From the cell containing the given text, extract its center point as (X, Y) coordinate. 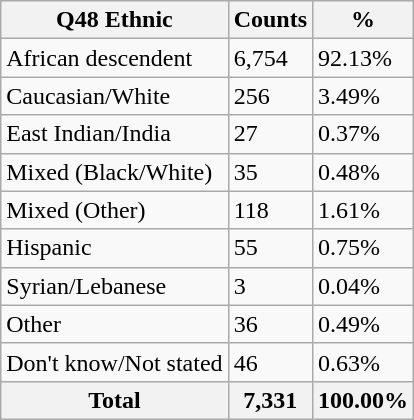
100.00% (364, 400)
African descendent (114, 58)
East Indian/India (114, 134)
Hispanic (114, 248)
0.37% (364, 134)
3 (270, 286)
0.49% (364, 324)
35 (270, 172)
0.04% (364, 286)
0.75% (364, 248)
1.61% (364, 210)
118 (270, 210)
256 (270, 96)
7,331 (270, 400)
3.49% (364, 96)
Counts (270, 20)
46 (270, 362)
Other (114, 324)
Q48 Ethnic (114, 20)
0.48% (364, 172)
55 (270, 248)
% (364, 20)
Mixed (Other) (114, 210)
92.13% (364, 58)
6,754 (270, 58)
36 (270, 324)
27 (270, 134)
Syrian/Lebanese (114, 286)
Mixed (Black/White) (114, 172)
0.63% (364, 362)
Caucasian/White (114, 96)
Total (114, 400)
Don't know/Not stated (114, 362)
